For the text-containing cell, return its midpoint in (x, y) coordinate format. 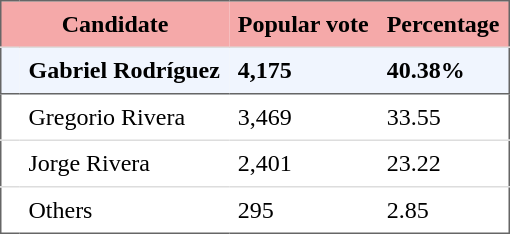
2.85 (444, 210)
4,175 (304, 70)
2,401 (304, 163)
295 (304, 210)
33.55 (444, 117)
Gregorio Rivera (124, 117)
Others (124, 210)
Popular vote (304, 24)
Jorge Rivera (124, 163)
Gabriel Rodríguez (124, 70)
Percentage (444, 24)
3,469 (304, 117)
23.22 (444, 163)
Candidate (115, 24)
40.38% (444, 70)
